Locate the cell with the specified text and output its (X, Y) center coordinate. 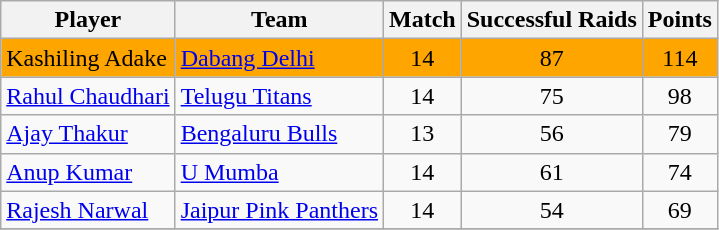
Team (279, 20)
61 (552, 172)
Rajesh Narwal (88, 210)
114 (680, 58)
Player (88, 20)
98 (680, 96)
Jaipur Pink Panthers (279, 210)
Telugu Titans (279, 96)
Anup Kumar (88, 172)
Ajay Thakur (88, 134)
Points (680, 20)
13 (423, 134)
Match (423, 20)
56 (552, 134)
Kashiling Adake (88, 58)
54 (552, 210)
87 (552, 58)
74 (680, 172)
Bengaluru Bulls (279, 134)
Rahul Chaudhari (88, 96)
79 (680, 134)
U Mumba (279, 172)
Dabang Delhi (279, 58)
Successful Raids (552, 20)
75 (552, 96)
69 (680, 210)
